Determine the (X, Y) coordinate at the center of the cell enclosing the given text.  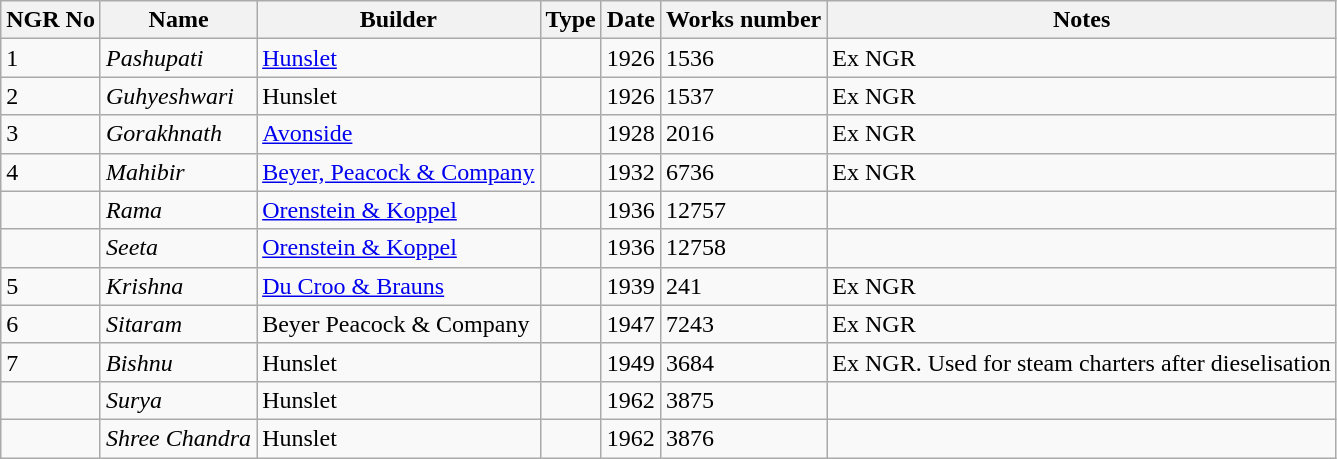
6736 (743, 172)
Beyer, Peacock & Company (398, 172)
1932 (630, 172)
Notes (1082, 20)
Bishnu (178, 362)
3875 (743, 400)
Ex NGR. Used for steam charters after dieselisation (1082, 362)
Gorakhnath (178, 134)
Name (178, 20)
NGR No (51, 20)
1 (51, 58)
Guhyeshwari (178, 96)
241 (743, 286)
7 (51, 362)
5 (51, 286)
Date (630, 20)
Surya (178, 400)
Type (570, 20)
1947 (630, 324)
Sitaram (178, 324)
7243 (743, 324)
2 (51, 96)
Pashupati (178, 58)
Builder (398, 20)
Beyer Peacock & Company (398, 324)
3876 (743, 438)
Seeta (178, 248)
Shree Chandra (178, 438)
Mahibir (178, 172)
6 (51, 324)
1949 (630, 362)
Avonside (398, 134)
1536 (743, 58)
3684 (743, 362)
4 (51, 172)
12757 (743, 210)
Krishna (178, 286)
Works number (743, 20)
2016 (743, 134)
Rama (178, 210)
1537 (743, 96)
12758 (743, 248)
1939 (630, 286)
Du Croo & Brauns (398, 286)
3 (51, 134)
1928 (630, 134)
